Scan for the cell matching the given text and deliver its [X, Y] coordinate at center. 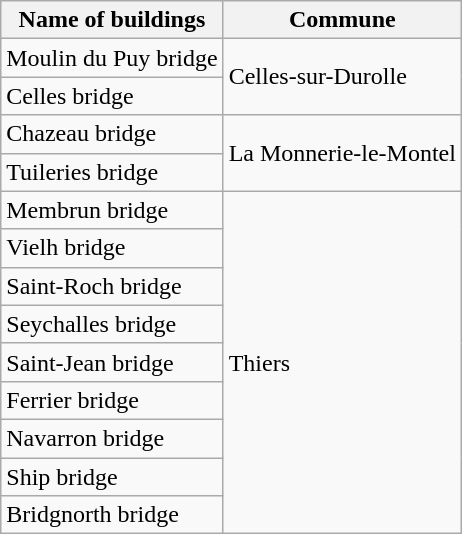
Name of buildings [112, 20]
Commune [342, 20]
Membrun bridge [112, 210]
Saint-Jean bridge [112, 362]
Seychalles bridge [112, 324]
La Monnerie-le-Montel [342, 153]
Tuileries bridge [112, 172]
Bridgnorth bridge [112, 515]
Thiers [342, 362]
Ferrier bridge [112, 400]
Saint-Roch bridge [112, 286]
Moulin du Puy bridge [112, 58]
Vielh bridge [112, 248]
Celles bridge [112, 96]
Celles-sur-Durolle [342, 77]
Navarron bridge [112, 438]
Chazeau bridge [112, 134]
Ship bridge [112, 477]
